Extract the (X, Y) coordinate from the center of the cell holding the provided text.  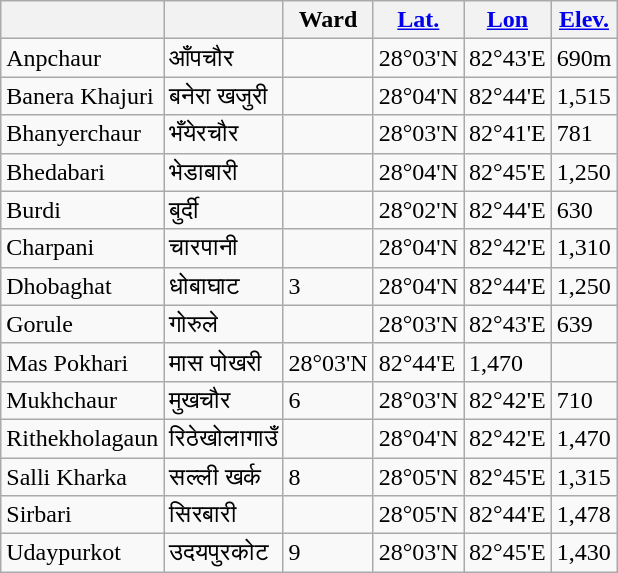
Mukhchaur (82, 400)
Rithekholagaun (82, 438)
6 (328, 400)
1,430 (584, 553)
भँयेरचौर (224, 134)
1,310 (584, 248)
1,478 (584, 515)
आँपचौर (224, 58)
धोबाघाट (224, 286)
Udaypurkot (82, 553)
Bhedabari (82, 172)
639 (584, 324)
रिठेखोलागाउँ (224, 438)
Gorule (82, 324)
630 (584, 210)
बुर्दी (224, 210)
8 (328, 477)
Anpchaur (82, 58)
Ward (328, 20)
Lon (508, 20)
Mas Pokhari (82, 362)
Dhobaghat (82, 286)
1,515 (584, 96)
चारपानी (224, 248)
Bhanyerchaur (82, 134)
Charpani (82, 248)
3 (328, 286)
Lat. (418, 20)
Burdi (82, 210)
781 (584, 134)
बनेरा खजुरी (224, 96)
28°02'N (418, 210)
690m (584, 58)
उदयपुरकोट (224, 553)
मुखचौर (224, 400)
मास पोखरी (224, 362)
710 (584, 400)
Banera Khajuri (82, 96)
9 (328, 553)
सल्ली खर्क (224, 477)
82°41'E (508, 134)
Sirbari (82, 515)
Salli Kharka (82, 477)
सिरबारी (224, 515)
1,315 (584, 477)
गोरुले (224, 324)
Elev. (584, 20)
भेडाबारी (224, 172)
